Locate the cell with the specified text and output its [X, Y] center coordinate. 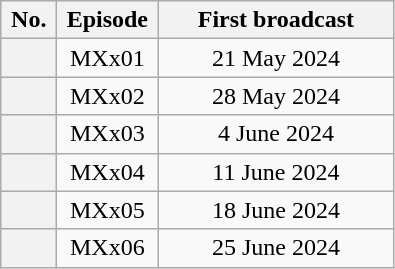
MXx02 [108, 96]
No. [29, 20]
11 June 2024 [276, 172]
MXx03 [108, 134]
28 May 2024 [276, 96]
First broadcast [276, 20]
MXx01 [108, 58]
21 May 2024 [276, 58]
Episode [108, 20]
25 June 2024 [276, 248]
MXx06 [108, 248]
MXx04 [108, 172]
4 June 2024 [276, 134]
18 June 2024 [276, 210]
MXx05 [108, 210]
